Extract the [X, Y] coordinate from the center of the cell holding the provided text.  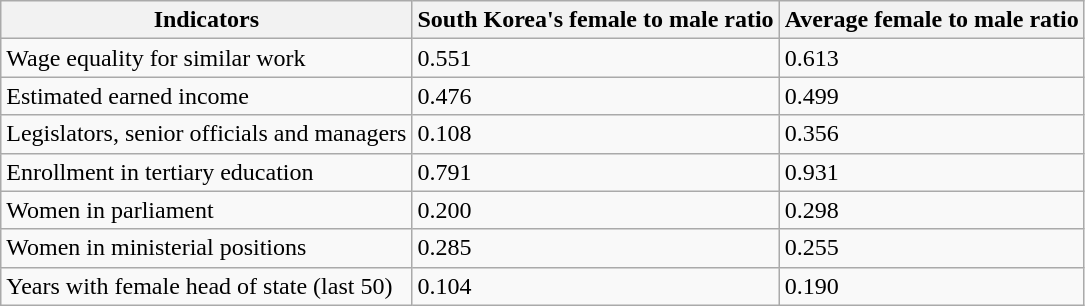
Enrollment in tertiary education [206, 172]
0.200 [596, 210]
Average female to male ratio [932, 20]
Legislators, senior officials and managers [206, 134]
0.931 [932, 172]
Women in ministerial positions [206, 248]
Estimated earned income [206, 96]
0.285 [596, 248]
0.108 [596, 134]
0.104 [596, 286]
South Korea's female to male ratio [596, 20]
0.190 [932, 286]
0.255 [932, 248]
0.356 [932, 134]
0.499 [932, 96]
0.476 [596, 96]
Wage equality for similar work [206, 58]
0.551 [596, 58]
0.791 [596, 172]
Women in parliament [206, 210]
0.298 [932, 210]
Indicators [206, 20]
Years with female head of state (last 50) [206, 286]
0.613 [932, 58]
